Output the (X, Y) coordinate of the center of the cell containing the given text.  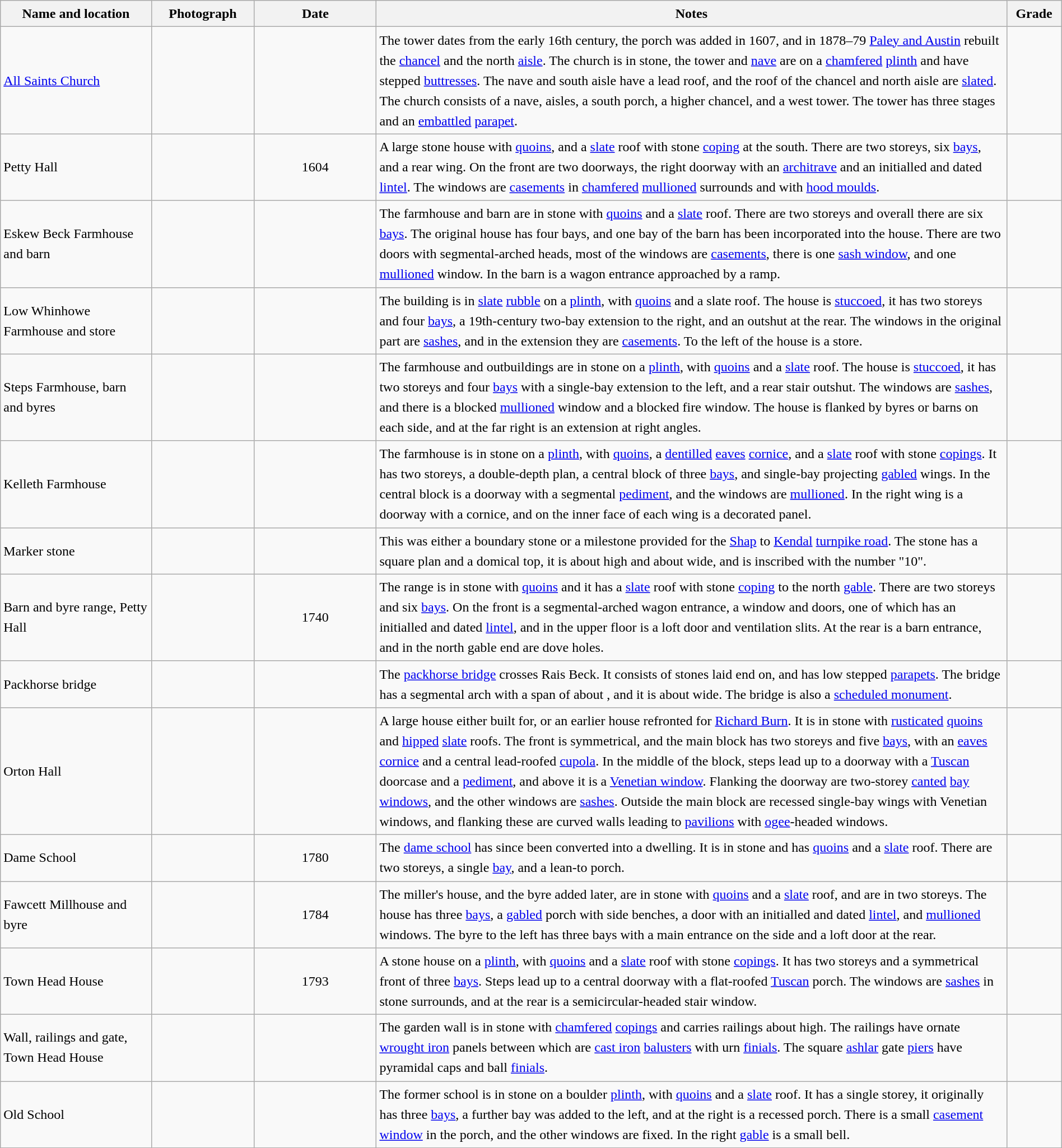
Grade (1034, 13)
Date (315, 13)
1604 (315, 167)
Marker stone (76, 551)
1784 (315, 915)
Petty Hall (76, 167)
Eskew Beck Farmhouse and barn (76, 244)
Photograph (203, 13)
Dame School (76, 858)
Low Whinhowe Farmhouse and store (76, 320)
Name and location (76, 13)
1780 (315, 858)
Orton Hall (76, 771)
All Saints Church (76, 81)
Fawcett Millhouse and byre (76, 915)
Packhorse bridge (76, 684)
Barn and byre range, Petty Hall (76, 617)
1740 (315, 617)
Old School (76, 1114)
1793 (315, 981)
Notes (691, 13)
Kelleth Farmhouse (76, 484)
Town Head House (76, 981)
Steps Farmhouse, barn and byres (76, 398)
Wall, railings and gate,Town Head House (76, 1048)
